Capture the cell that displays the provided text and extract its (x, y) central coordinate. 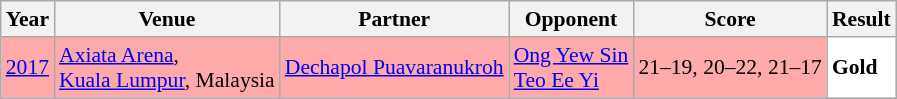
Opponent (572, 19)
Venue (167, 19)
Axiata Arena,Kuala Lumpur, Malaysia (167, 68)
21–19, 20–22, 21–17 (730, 68)
Year (28, 19)
Result (862, 19)
Ong Yew Sin Teo Ee Yi (572, 68)
Gold (862, 68)
2017 (28, 68)
Score (730, 19)
Partner (394, 19)
Dechapol Puavaranukroh (394, 68)
